Provide the [X, Y] coordinate of the cell's center where the given text is located.  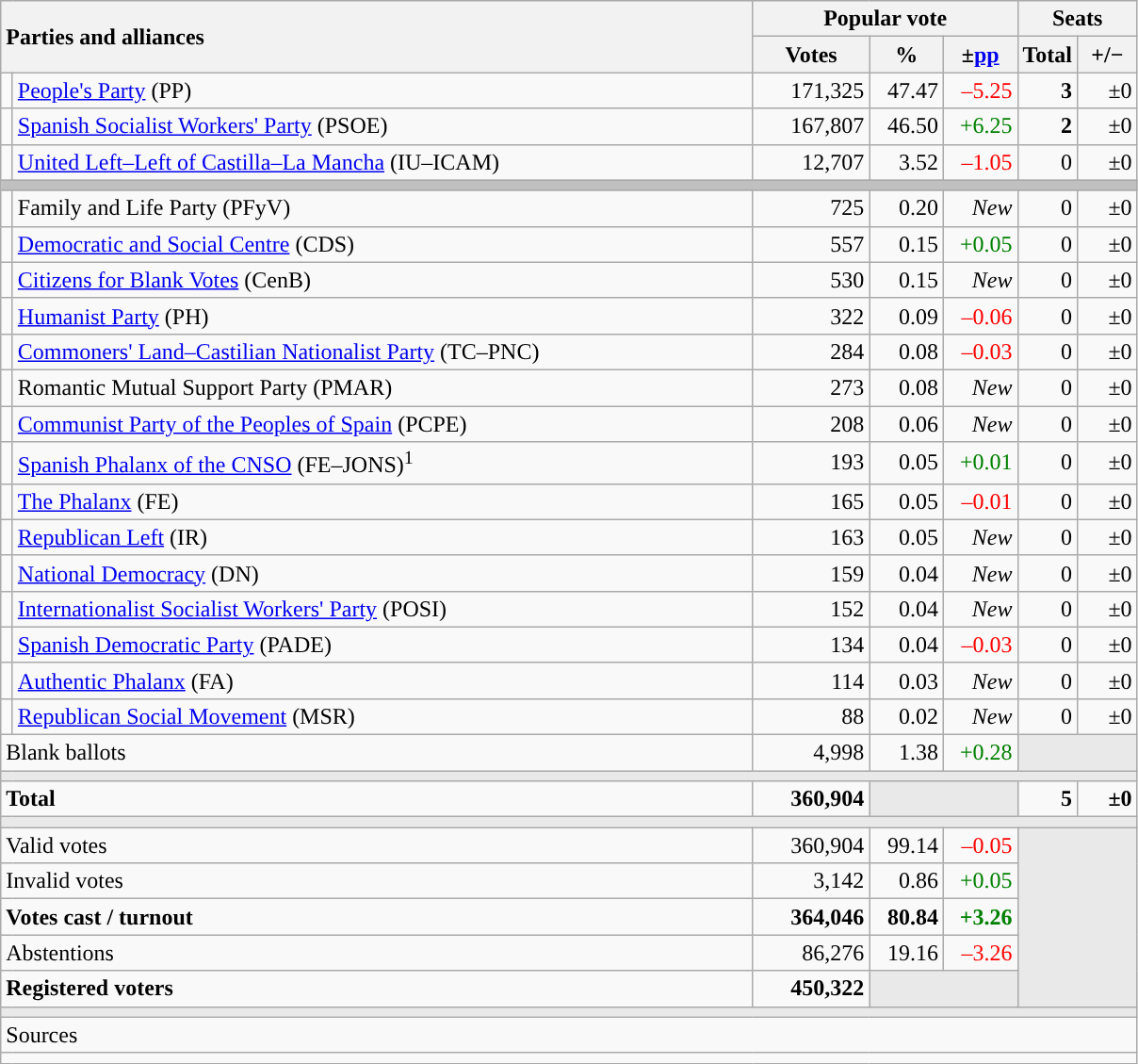
Seats [1078, 19]
Popular vote [886, 19]
Humanist Party (PH) [382, 316]
Votes cast / turnout [377, 917]
5 [1048, 799]
0.06 [906, 423]
Citizens for Blank Votes (CenB) [382, 280]
Abstentions [377, 953]
Republican Social Movement (MSR) [382, 716]
Authentic Phalanx (FA) [382, 680]
Parties and alliances [377, 37]
3 [1048, 90]
Communist Party of the Peoples of Spain (PCPE) [382, 423]
Valid votes [377, 845]
+0.01 [980, 464]
–3.26 [980, 953]
725 [811, 208]
99.14 [906, 845]
19.16 [906, 953]
557 [811, 244]
0.02 [906, 716]
114 [811, 680]
–0.05 [980, 845]
The Phalanx (FE) [382, 501]
Spanish Democratic Party (PADE) [382, 645]
273 [811, 387]
+3.26 [980, 917]
Spanish Socialist Workers' Party (PSOE) [382, 126]
–1.05 [980, 162]
450,322 [811, 989]
+6.25 [980, 126]
% [906, 55]
Spanish Phalanx of the CNSO (FE–JONS)1 [382, 464]
±pp [980, 55]
530 [811, 280]
Blank ballots [377, 753]
0.09 [906, 316]
80.84 [906, 917]
322 [811, 316]
+0.28 [980, 753]
193 [811, 464]
–0.06 [980, 316]
Sources [569, 1035]
46.50 [906, 126]
0.86 [906, 881]
163 [811, 537]
Votes [811, 55]
0.20 [906, 208]
12,707 [811, 162]
Romantic Mutual Support Party (PMAR) [382, 387]
47.47 [906, 90]
United Left–Left of Castilla–La Mancha (IU–ICAM) [382, 162]
–5.25 [980, 90]
1.38 [906, 753]
171,325 [811, 90]
86,276 [811, 953]
Family and Life Party (PFyV) [382, 208]
364,046 [811, 917]
4,998 [811, 753]
284 [811, 352]
167,807 [811, 126]
People's Party (PP) [382, 90]
2 [1048, 126]
208 [811, 423]
3.52 [906, 162]
Invalid votes [377, 881]
0.03 [906, 680]
134 [811, 645]
Republican Left (IR) [382, 537]
159 [811, 573]
88 [811, 716]
National Democracy (DN) [382, 573]
Internationalist Socialist Workers' Party (POSI) [382, 609]
–0.01 [980, 501]
Democratic and Social Centre (CDS) [382, 244]
+/− [1108, 55]
3,142 [811, 881]
Commoners' Land–Castilian Nationalist Party (TC–PNC) [382, 352]
Registered voters [377, 989]
152 [811, 609]
165 [811, 501]
